Pinpoint the cell where the given text exists, returning its [X, Y] midpoint coordinate. 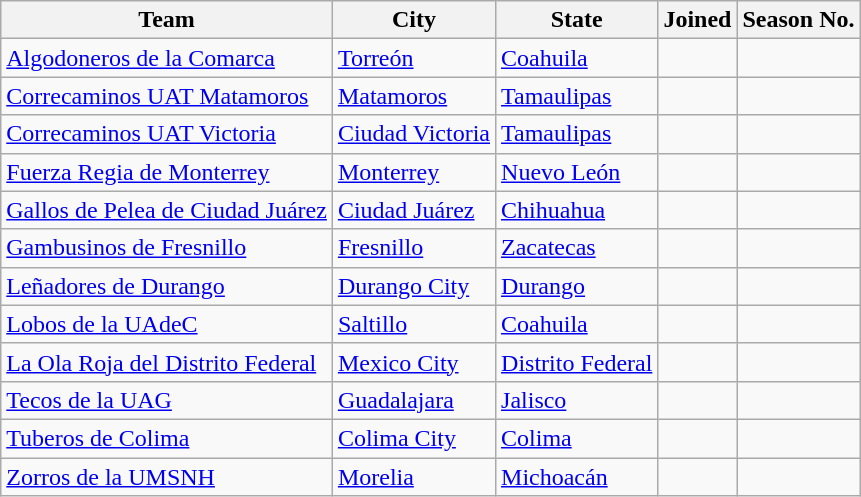
Lobos de la UAdeC [167, 324]
Guadalajara [414, 400]
Durango [577, 286]
Colima [577, 438]
Colima City [414, 438]
Tecos de la UAG [167, 400]
Zacatecas [577, 248]
State [577, 20]
Leñadores de Durango [167, 286]
Fuerza Regia de Monterrey [167, 172]
Mexico City [414, 362]
Joined [698, 20]
Correcaminos UAT Victoria [167, 134]
Season No. [798, 20]
Durango City [414, 286]
Fresnillo [414, 248]
Zorros de la UMSNH [167, 477]
Matamoros [414, 96]
Torreón [414, 58]
Morelia [414, 477]
Nuevo León [577, 172]
Distrito Federal [577, 362]
Chihuahua [577, 210]
Ciudad Victoria [414, 134]
Saltillo [414, 324]
Gallos de Pelea de Ciudad Juárez [167, 210]
Gambusinos de Fresnillo [167, 248]
Jalisco [577, 400]
La Ola Roja del Distrito Federal [167, 362]
Algodoneros de la Comarca [167, 58]
Tuberos de Colima [167, 438]
Ciudad Juárez [414, 210]
Monterrey [414, 172]
City [414, 20]
Correcaminos UAT Matamoros [167, 96]
Team [167, 20]
Michoacán [577, 477]
